Scan for the cell matching the given text and deliver its [x, y] coordinate at center. 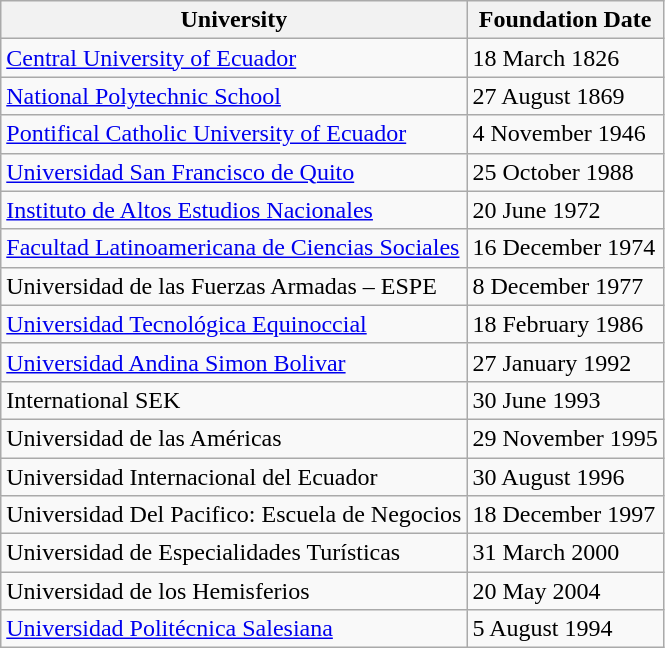
Universidad de las Fuerzas Armadas – ESPE [234, 286]
8 December 1977 [565, 286]
18 February 1986 [565, 324]
29 November 1995 [565, 438]
30 June 1993 [565, 400]
Universidad de las Américas [234, 438]
International SEK [234, 400]
Central University of Ecuador [234, 58]
31 March 2000 [565, 553]
Foundation Date [565, 20]
16 December 1974 [565, 248]
National Polytechnic School [234, 96]
University [234, 20]
Universidad Politécnica Salesiana [234, 629]
Universidad Andina Simon Bolivar [234, 362]
4 November 1946 [565, 134]
5 August 1994 [565, 629]
20 May 2004 [565, 591]
Pontifical Catholic University of Ecuador [234, 134]
Universidad Del Pacifico: Escuela de Negocios [234, 515]
27 January 1992 [565, 362]
20 June 1972 [565, 210]
18 December 1997 [565, 515]
Universidad Internacional del Ecuador [234, 477]
25 October 1988 [565, 172]
Universidad de Especialidades Turísticas [234, 553]
Facultad Latinoamericana de Ciencias Sociales [234, 248]
27 August 1869 [565, 96]
18 March 1826 [565, 58]
Universidad San Francisco de Quito [234, 172]
Instituto de Altos Estudios Nacionales [234, 210]
Universidad de los Hemisferios [234, 591]
30 August 1996 [565, 477]
Universidad Tecnológica Equinoccial [234, 324]
